Locate the cell with the specified text and output its [X, Y] center coordinate. 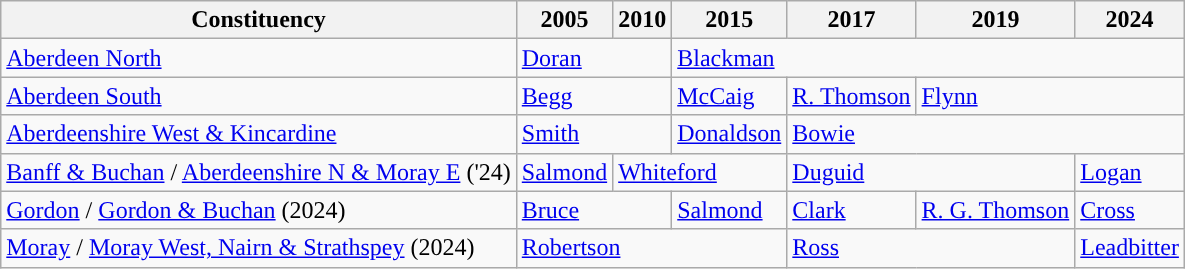
Blackman [928, 58]
Clark [852, 210]
2017 [852, 20]
2005 [564, 20]
Aberdeenshire West & Kincardine [259, 134]
Whiteford [700, 172]
Gordon / Gordon & Buchan (2024) [259, 210]
Doran [594, 58]
Flynn [1050, 96]
Begg [594, 96]
Duguid [931, 172]
Logan [1130, 172]
Moray / Moray West, Nairn & Strathspey (2024) [259, 248]
2015 [730, 20]
R. Thomson [852, 96]
Aberdeen South [259, 96]
Aberdeen North [259, 58]
2019 [996, 20]
Cross [1130, 210]
2010 [642, 20]
Banff & Buchan / Aberdeenshire N & Moray E ('24) [259, 172]
Donaldson [730, 134]
Robertson [652, 248]
McCaig [730, 96]
Leadbitter [1130, 248]
Bruce [594, 210]
Constituency [259, 20]
Bowie [986, 134]
2024 [1130, 20]
R. G. Thomson [996, 210]
Smith [594, 134]
Ross [931, 248]
